Search for the cell housing the specified text and yield its (x, y) center coordinate. 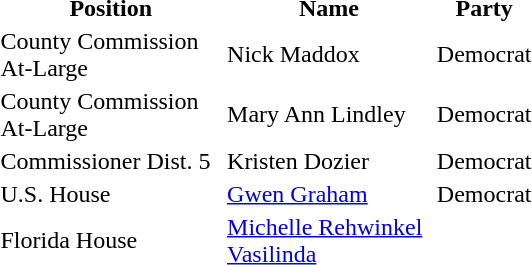
Mary Ann Lindley (330, 114)
Gwen Graham (330, 194)
Nick Maddox (330, 54)
Kristen Dozier (330, 161)
